Detect which cell encompasses the target text, then output its (X, Y) center coordinate. 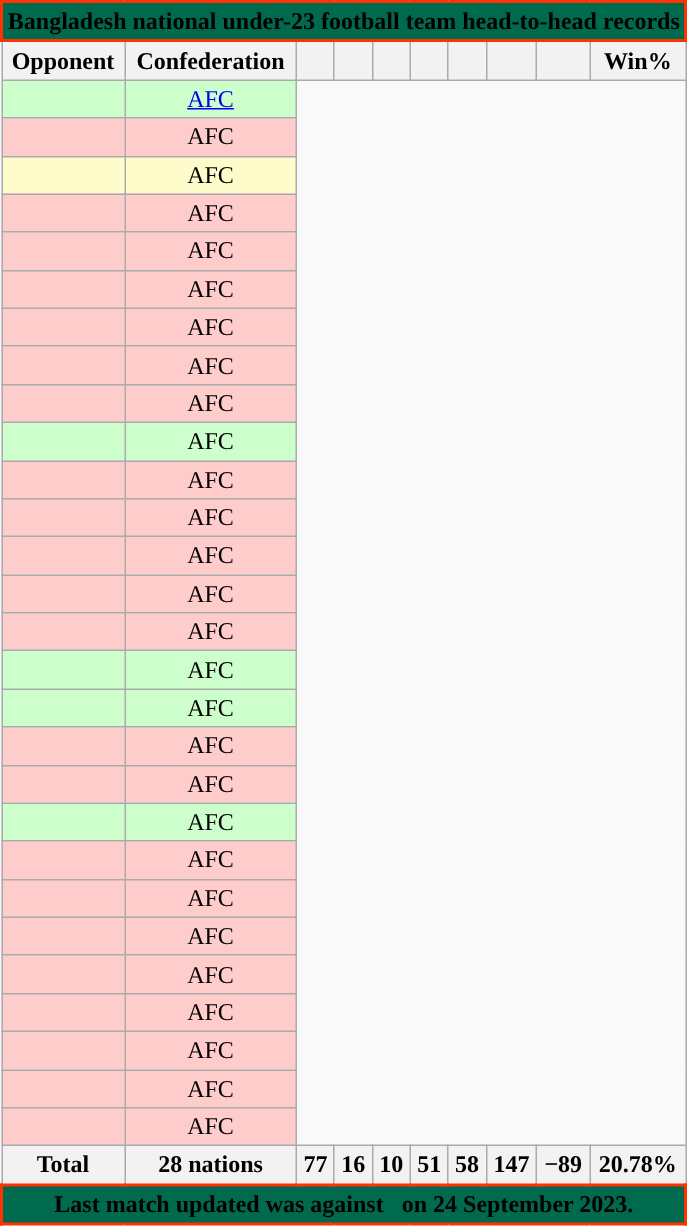
20.78% (638, 1166)
28 nations (211, 1166)
Last match updated was against on 24 September 2023. (344, 1204)
Opponent (64, 60)
58 (467, 1166)
77 (316, 1166)
Bangladesh national under-23 football team head-to-head records (344, 22)
147 (512, 1166)
−89 (564, 1166)
Confederation (211, 60)
Win% (638, 60)
Total (64, 1166)
16 (353, 1166)
51 (429, 1166)
10 (391, 1166)
